For the text-containing cell, return its midpoint in [x, y] coordinate format. 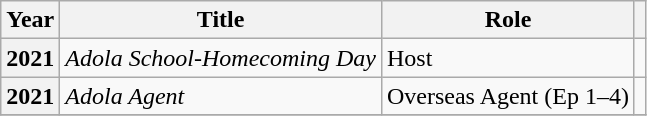
Title [221, 20]
Adola Agent [221, 96]
Year [30, 20]
Overseas Agent (Ep 1–4) [508, 96]
Role [508, 20]
Adola School-Homecoming Day [221, 58]
Host [508, 58]
